From the cell containing the given text, extract its center point as [X, Y] coordinate. 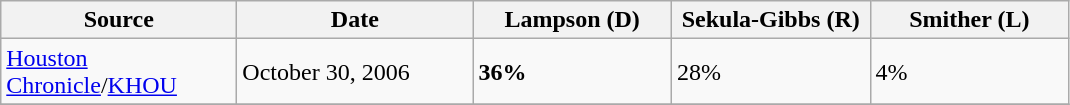
Source [119, 20]
Sekula-Gibbs (R) [770, 20]
Smither (L) [970, 20]
October 30, 2006 [355, 72]
Houston Chronicle/KHOU [119, 72]
28% [770, 72]
Date [355, 20]
36% [572, 72]
4% [970, 72]
Lampson (D) [572, 20]
